Detect which cell encompasses the target text, then output its (x, y) center coordinate. 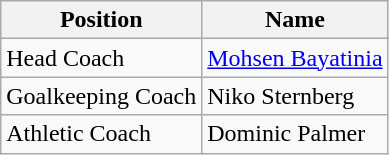
Dominic Palmer (295, 134)
Name (295, 20)
Mohsen Bayatinia (295, 58)
Position (102, 20)
Niko Sternberg (295, 96)
Goalkeeping Coach (102, 96)
Athletic Coach (102, 134)
Head Coach (102, 58)
